Determine the (x, y) coordinate at the center of the cell enclosing the given text.  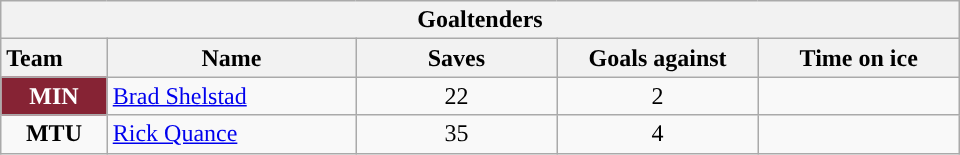
Rick Quance (232, 134)
Name (232, 58)
22 (456, 96)
Team (54, 58)
4 (658, 134)
35 (456, 134)
Time on ice (858, 58)
MIN (54, 96)
Goaltenders (480, 20)
Goals against (658, 58)
2 (658, 96)
MTU (54, 134)
Brad Shelstad (232, 96)
Saves (456, 58)
